Determine the (X, Y) coordinate at the center of the cell enclosing the given text.  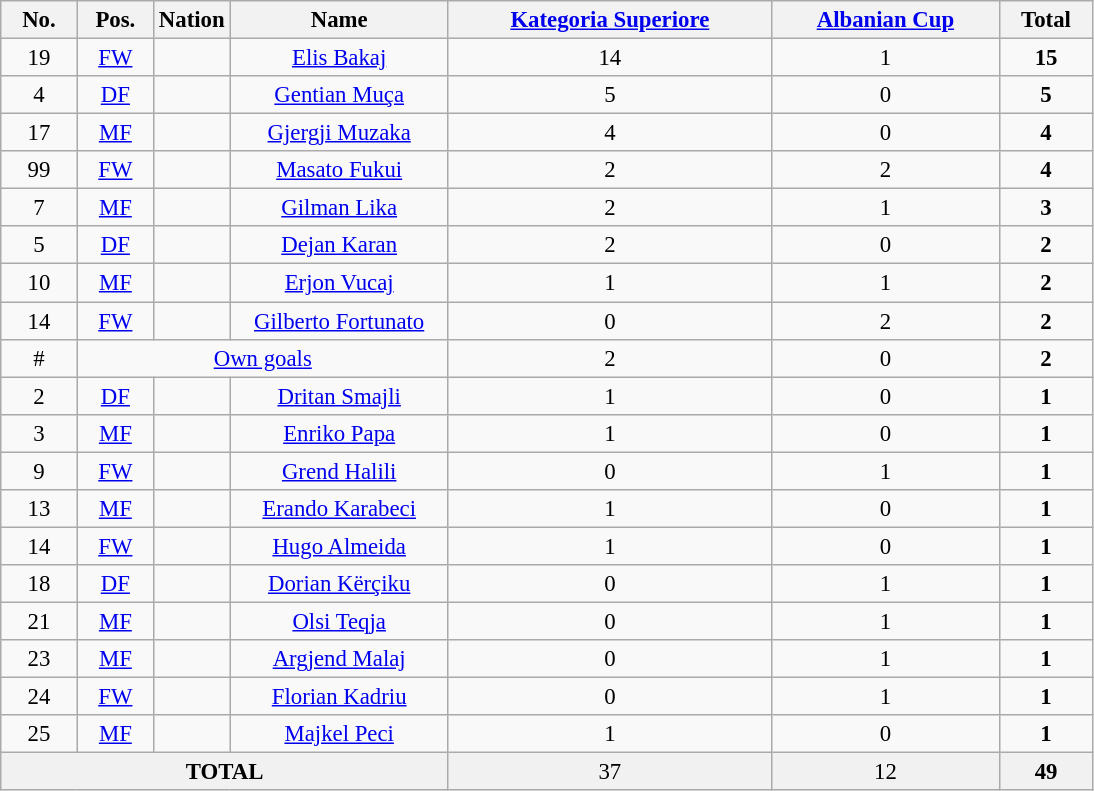
No. (39, 20)
17 (39, 133)
Olsi Teqja (339, 621)
Gilman Lika (339, 208)
24 (39, 697)
Pos. (115, 20)
25 (39, 734)
18 (39, 584)
49 (1046, 772)
Gjergji Muzaka (339, 133)
37 (610, 772)
Dorian Kërçiku (339, 584)
12 (885, 772)
Florian Kadriu (339, 697)
Majkel Peci (339, 734)
Own goals (262, 358)
Elis Bakaj (339, 58)
Erjon Vucaj (339, 283)
Masato Fukui (339, 170)
Gilberto Fortunato (339, 321)
9 (39, 471)
Erando Karabeci (339, 509)
15 (1046, 58)
Dritan Smajli (339, 396)
23 (39, 659)
Hugo Almeida (339, 546)
Name (339, 20)
Total (1046, 20)
21 (39, 621)
7 (39, 208)
Nation (192, 20)
10 (39, 283)
Argjend Malaj (339, 659)
13 (39, 509)
99 (39, 170)
Gentian Muça (339, 95)
Grend Halili (339, 471)
19 (39, 58)
Kategoria Superiore (610, 20)
TOTAL (225, 772)
Albanian Cup (885, 20)
# (39, 358)
Enriko Papa (339, 433)
Dejan Karan (339, 245)
